Scan for the cell matching the given text and deliver its [X, Y] coordinate at center. 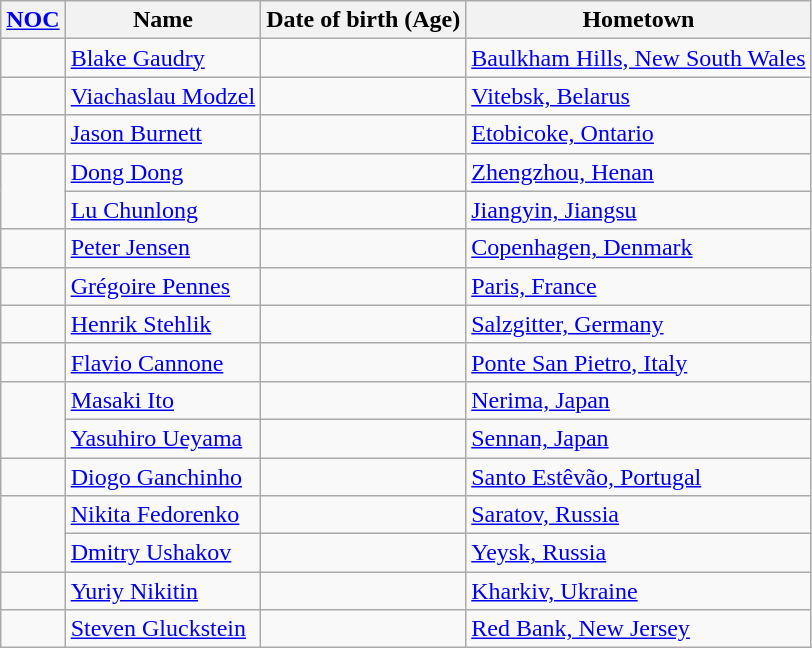
Diogo Ganchinho [163, 477]
Etobicoke, Ontario [638, 134]
Zhengzhou, Henan [638, 172]
Henrik Stehlik [163, 324]
Copenhagen, Denmark [638, 248]
Vitebsk, Belarus [638, 96]
Kharkiv, Ukraine [638, 591]
Name [163, 20]
Blake Gaudry [163, 58]
Yasuhiro Ueyama [163, 438]
Viachaslau Modzel [163, 96]
Ponte San Pietro, Italy [638, 362]
Jason Burnett [163, 134]
Hometown [638, 20]
Baulkham Hills, New South Wales [638, 58]
Sennan, Japan [638, 438]
Santo Estêvão, Portugal [638, 477]
Saratov, Russia [638, 515]
Lu Chunlong [163, 210]
Nerima, Japan [638, 400]
Salzgitter, Germany [638, 324]
Date of birth (Age) [364, 20]
Flavio Cannone [163, 362]
Yeysk, Russia [638, 553]
Peter Jensen [163, 248]
Yuriy Nikitin [163, 591]
Paris, France [638, 286]
NOC [33, 20]
Grégoire Pennes [163, 286]
Dmitry Ushakov [163, 553]
Jiangyin, Jiangsu [638, 210]
Red Bank, New Jersey [638, 629]
Nikita Fedorenko [163, 515]
Masaki Ito [163, 400]
Steven Gluckstein [163, 629]
Dong Dong [163, 172]
